Scan for the cell matching the given text and deliver its (X, Y) coordinate at center. 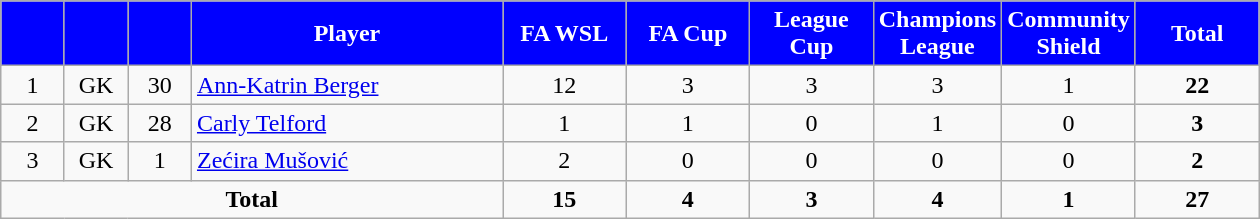
Zećira Mušović (346, 161)
Carly Telford (346, 123)
Champions League (937, 34)
12 (564, 85)
Community Shield (1069, 34)
FA WSL (564, 34)
28 (160, 123)
27 (1197, 199)
Ann-Katrin Berger (346, 85)
League Cup (812, 34)
22 (1197, 85)
15 (564, 199)
FA Cup (688, 34)
Player (346, 34)
30 (160, 85)
